From the cell containing the given text, extract its center point as [x, y] coordinate. 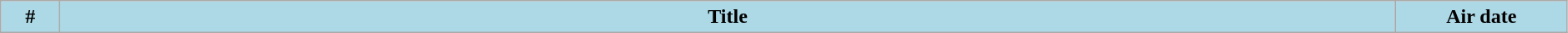
Title [728, 17]
# [30, 17]
Air date [1481, 17]
